Find where the given text appears and provide that cell's center as (X, Y) coordinate. 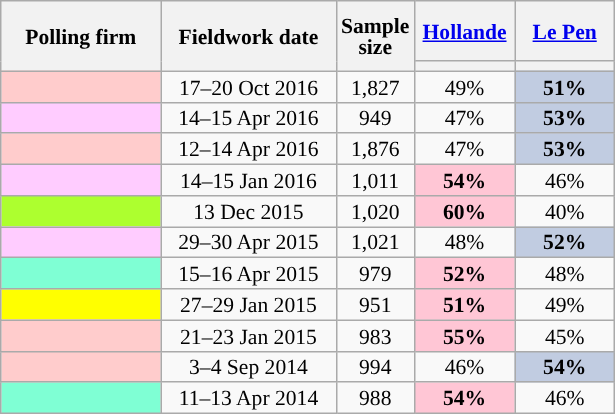
979 (375, 274)
45% (565, 336)
Hollande (464, 31)
15–16 Apr 2015 (248, 274)
Le Pen (565, 31)
Samplesize (375, 36)
Polling firm (81, 36)
14–15 Jan 2016 (248, 180)
1,020 (375, 212)
13 Dec 2015 (248, 212)
1,011 (375, 180)
11–13 Apr 2014 (248, 398)
951 (375, 304)
29–30 Apr 2015 (248, 242)
17–20 Oct 2016 (248, 86)
994 (375, 366)
21–23 Jan 2015 (248, 336)
983 (375, 336)
1,876 (375, 150)
949 (375, 118)
12–14 Apr 2016 (248, 150)
Fieldwork date (248, 36)
988 (375, 398)
40% (565, 212)
55% (464, 336)
1,021 (375, 242)
1,827 (375, 86)
14–15 Apr 2016 (248, 118)
3–4 Sep 2014 (248, 366)
27–29 Jan 2015 (248, 304)
60% (464, 212)
